Detect which cell encompasses the target text, then output its [x, y] center coordinate. 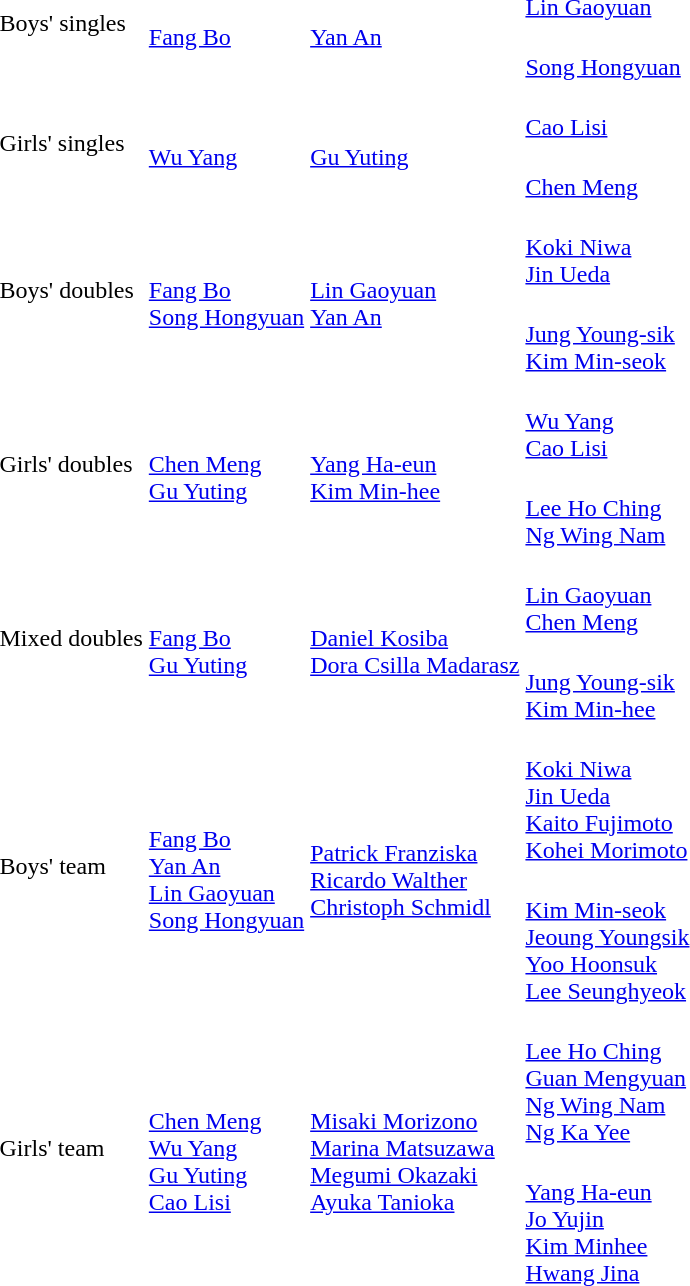
Fang BoSong Hongyuan [226, 290]
Gu Yuting [415, 144]
Chen MengGu Yuting [226, 464]
Wu Yang [226, 144]
Daniel KosibaDora Csilla Madarasz [415, 638]
Fang BoGu Yuting [226, 638]
Lin GaoyuanYan An [415, 290]
Fang BoYan AnLin GaoyuanSong Hongyuan [226, 866]
Patrick FranziskaRicardo WaltherChristoph Schmidl [415, 866]
Yang Ha-eunKim Min-hee [415, 464]
